Capture the cell that displays the provided text and extract its (X, Y) central coordinate. 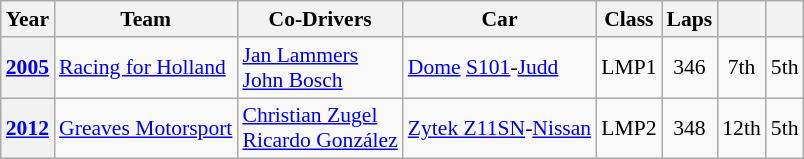
12th (742, 128)
Greaves Motorsport (146, 128)
2005 (28, 68)
Year (28, 19)
Co-Drivers (320, 19)
LMP1 (628, 68)
2012 (28, 128)
7th (742, 68)
Laps (690, 19)
Jan Lammers John Bosch (320, 68)
Dome S101-Judd (500, 68)
Christian Zugel Ricardo González (320, 128)
LMP2 (628, 128)
Team (146, 19)
Car (500, 19)
Class (628, 19)
346 (690, 68)
348 (690, 128)
Racing for Holland (146, 68)
Zytek Z11SN-Nissan (500, 128)
